Return the [X, Y] coordinate for the center point of the cell that contains the specified text.  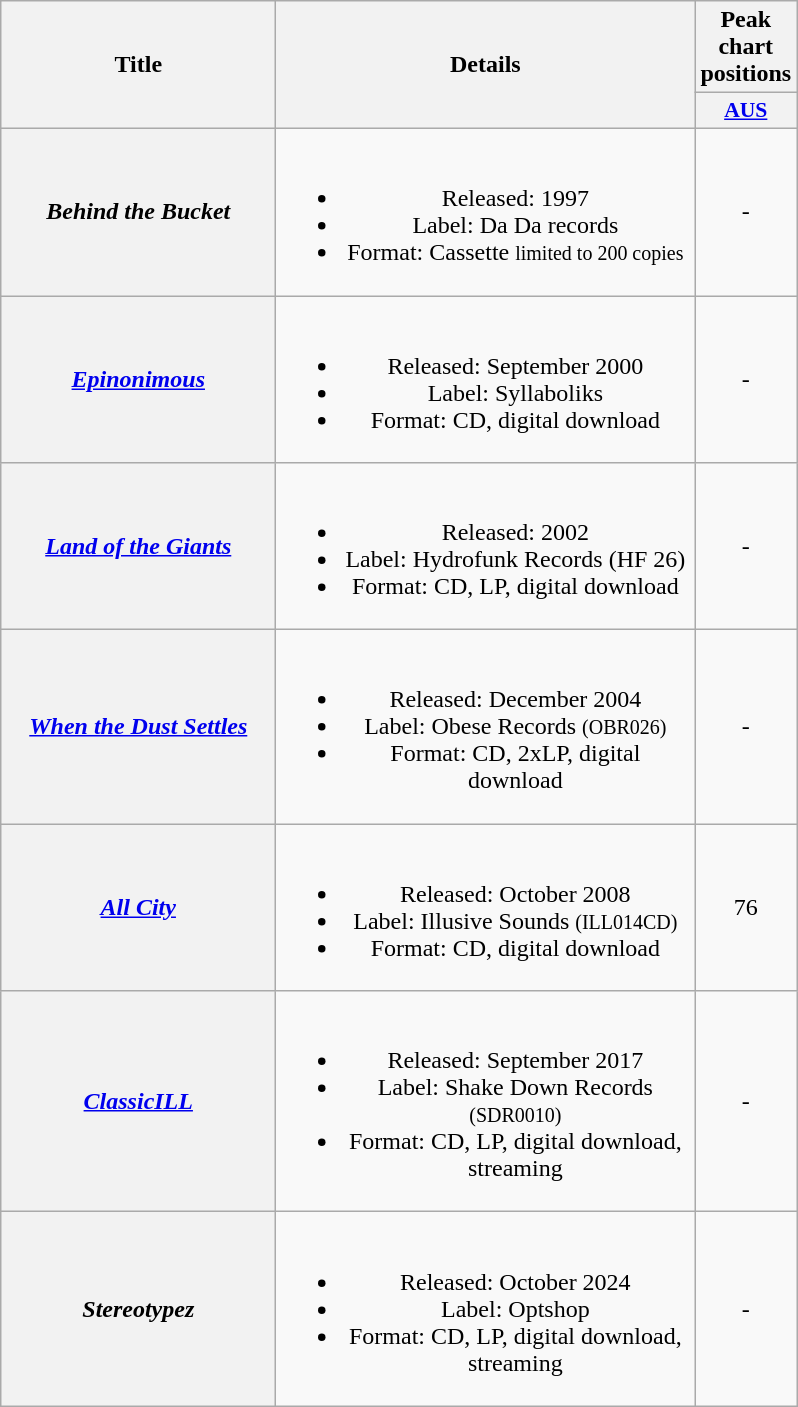
Released: September 2000Label: SyllaboliksFormat: CD, digital download [486, 380]
Released: October 2008Label: Illusive Sounds (ILL014CD)Format: CD, digital download [486, 908]
All City [138, 908]
ClassicILL [138, 1102]
Title [138, 65]
Details [486, 65]
AUS [746, 111]
Released: October 2024Label: OptshopFormat: CD, LP, digital download, streaming [486, 1309]
Land of the Giants [138, 546]
Peak chart positions [746, 47]
76 [746, 908]
Released: December 2004Label: Obese Records (OBR026)Format: CD, 2xLP, digital download [486, 727]
Epinonimous [138, 380]
When the Dust Settles [138, 727]
Released: 1997Label: Da Da recordsFormat: Cassette limited to 200 copies [486, 212]
Stereotypez [138, 1309]
Behind the Bucket [138, 212]
Released: September 2017Label: Shake Down Records (SDR0010)Format: CD, LP, digital download, streaming [486, 1102]
Released: 2002Label: Hydrofunk Records (HF 26)Format: CD, LP, digital download [486, 546]
